Identify which cell holds the provided text, then report its [X, Y] central coordinate. 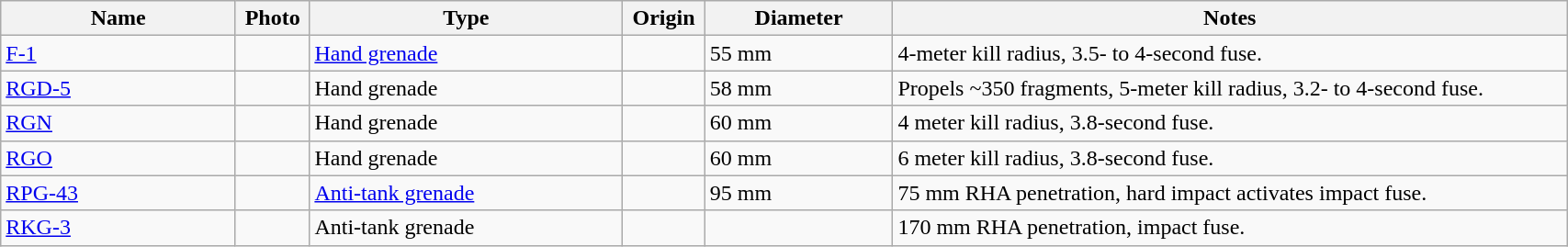
Diameter [799, 18]
RKG-3 [118, 228]
RGD-5 [118, 88]
58 mm [799, 88]
4-meter kill radius, 3.5- to 4-second fuse. [1230, 53]
75 mm RHA penetration, hard impact activates impact fuse. [1230, 193]
F-1 [118, 53]
Name [118, 18]
Type [467, 18]
Propels ~350 fragments, 5-meter kill radius, 3.2- to 4-second fuse. [1230, 88]
6 meter kill radius, 3.8-second fuse. [1230, 158]
Origin [663, 18]
170 mm RHA penetration, impact fuse. [1230, 228]
RPG-43 [118, 193]
RGO [118, 158]
Photo [272, 18]
4 meter kill radius, 3.8-second fuse. [1230, 123]
RGN [118, 123]
95 mm [799, 193]
Notes [1230, 18]
55 mm [799, 53]
